Identify which cell holds the provided text, then report its [X, Y] central coordinate. 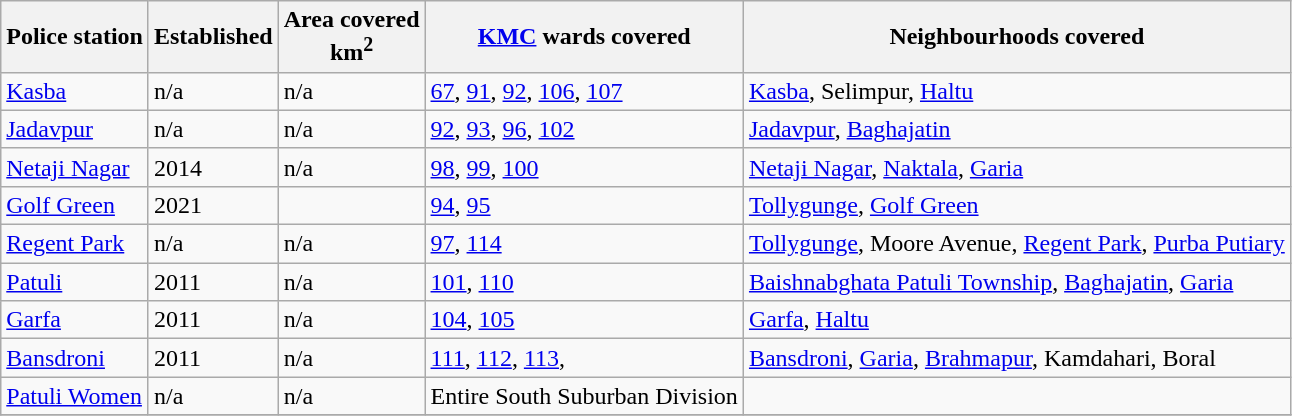
94, 95 [584, 205]
2014 [213, 167]
Patuli [75, 282]
Golf Green [75, 205]
104, 105 [584, 320]
Neighbourhoods covered [1016, 37]
101, 110 [584, 282]
Established [213, 37]
98, 99, 100 [584, 167]
Bansdroni, Garia, Brahmapur, Kamdahari, Boral [1016, 358]
Jadavpur, Baghajatin [1016, 129]
Area coveredkm2 [352, 37]
Baishnabghata Patuli Township, Baghajatin, Garia [1016, 282]
Kasba, Selimpur, Haltu [1016, 91]
Tollygunge, Moore Avenue, Regent Park, Purba Putiary [1016, 244]
KMC wards covered [584, 37]
2021 [213, 205]
Patuli Women [75, 396]
Garfa, Haltu [1016, 320]
Netaji Nagar [75, 167]
Bansdroni [75, 358]
Netaji Nagar, Naktala, Garia [1016, 167]
111, 112, 113, [584, 358]
Entire South Suburban Division [584, 396]
97, 114 [584, 244]
Regent Park [75, 244]
Police station [75, 37]
92, 93, 96, 102 [584, 129]
Garfa [75, 320]
Kasba [75, 91]
67, 91, 92, 106, 107 [584, 91]
Jadavpur [75, 129]
Tollygunge, Golf Green [1016, 205]
